Detect which cell encompasses the target text, then output its (X, Y) center coordinate. 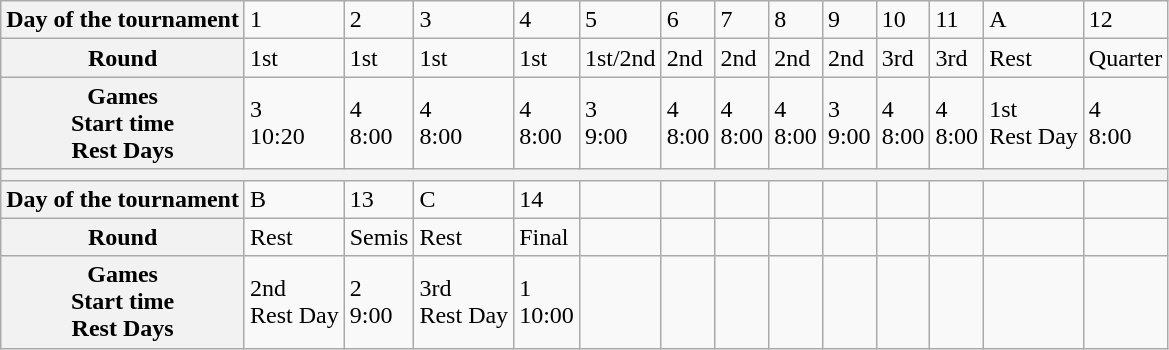
A (1034, 20)
11 (957, 20)
110:00 (547, 302)
13 (379, 199)
7 (742, 20)
6 (688, 20)
Final (547, 237)
3rdRest Day (464, 302)
2ndRest Day (294, 302)
9 (849, 20)
4 (547, 20)
1 (294, 20)
14 (547, 199)
8 (796, 20)
Semis (379, 237)
310:20 (294, 123)
Quarter (1125, 58)
29:00 (379, 302)
B (294, 199)
C (464, 199)
3 (464, 20)
12 (1125, 20)
1st/2nd (620, 58)
10 (903, 20)
1stRest Day (1034, 123)
2 (379, 20)
5 (620, 20)
